For the text-containing cell, return its midpoint in [X, Y] coordinate format. 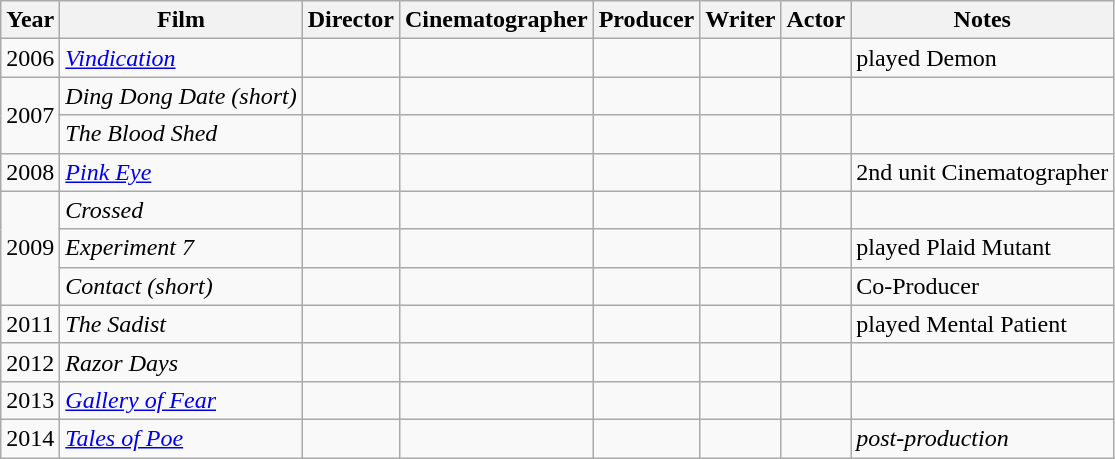
Pink Eye [181, 172]
Experiment 7 [181, 248]
Director [350, 20]
played Mental Patient [982, 324]
Gallery of Fear [181, 400]
2014 [30, 438]
The Sadist [181, 324]
Film [181, 20]
Producer [646, 20]
Contact (short) [181, 286]
Cinematographer [496, 20]
Year [30, 20]
post-production [982, 438]
Notes [982, 20]
Razor Days [181, 362]
2011 [30, 324]
2009 [30, 248]
2007 [30, 115]
2nd unit Cinematographer [982, 172]
The Blood Shed [181, 134]
2008 [30, 172]
2012 [30, 362]
2013 [30, 400]
Crossed [181, 210]
Actor [816, 20]
Co-Producer [982, 286]
Ding Dong Date (short) [181, 96]
Tales of Poe [181, 438]
2006 [30, 58]
Vindication [181, 58]
played Demon [982, 58]
Writer [740, 20]
played Plaid Mutant [982, 248]
